From the cell containing the given text, extract its center point as [x, y] coordinate. 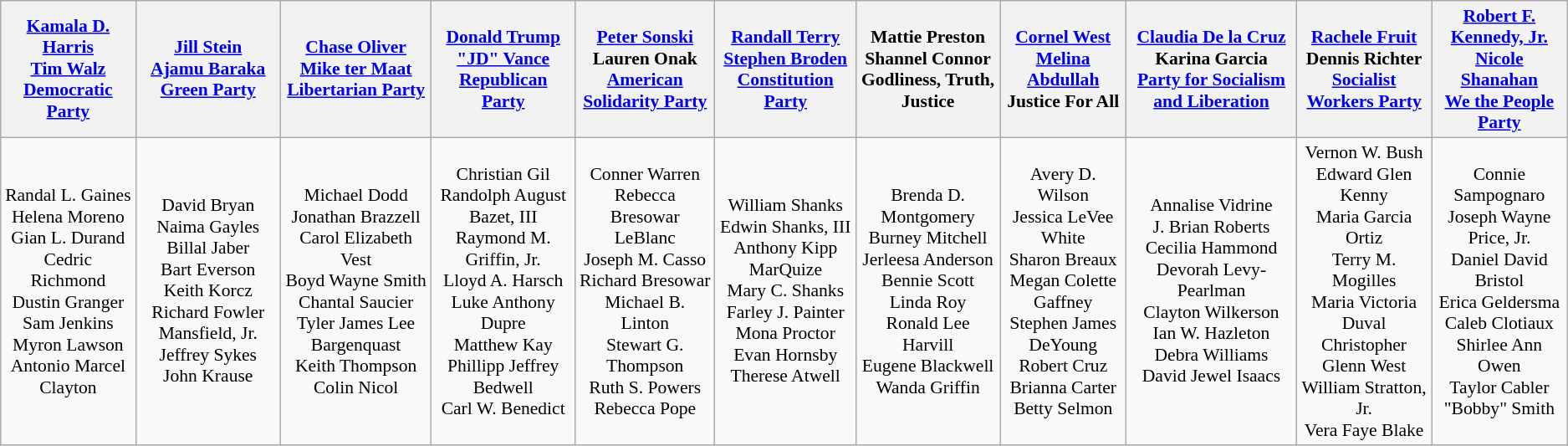
Mattie PrestonShannel ConnorGodliness, Truth, Justice [928, 69]
Vernon W. BushEdward Glen KennyMaria Garcia OrtizTerry M. MogillesMaria Victoria DuvalChristopher Glenn WestWilliam Stratton, Jr.Vera Faye Blake [1364, 291]
Annalise VidrineJ. Brian RobertsCecilia HammondDevorah Levy-PearlmanClayton WilkersonIan W. HazletonDebra WilliamsDavid Jewel Isaacs [1211, 291]
Peter SonskiLauren OnakAmerican Solidarity Party [646, 69]
Donald Trump"JD" VanceRepublican Party [503, 69]
Avery D. WilsonJessica LeVee WhiteSharon BreauxMegan Colette GaffneyStephen James DeYoungRobert CruzBrianna CarterBetty Selmon [1064, 291]
Claudia De la CruzKarina GarciaParty for Socialism and Liberation [1211, 69]
Kamala D. HarrisTim WalzDemocratic Party [69, 69]
Randal L. GainesHelena MorenoGian L. DurandCedric RichmondDustin GrangerSam JenkinsMyron LawsonAntonio Marcel Clayton [69, 291]
David BryanNaima GaylesBillal JaberBart EversonKeith KorczRichard Fowler Mansfield, Jr.Jeffrey SykesJohn Krause [208, 291]
Rachele FruitDennis RichterSocialist Workers Party [1364, 69]
Chase OliverMike ter MaatLibertarian Party [356, 69]
Connie SampognaroJoseph Wayne Price, Jr.Daniel David BristolErica GeldersmaCaleb ClotiauxShirlee Ann OwenTaylor Cabler"Bobby" Smith [1499, 291]
Randall TerryStephen BrodenConstitution Party [786, 69]
Christian GilRandolph August Bazet, IIIRaymond M. Griffin, Jr.Lloyd A. HarschLuke Anthony DupreMatthew KayPhillipp Jeffrey BedwellCarl W. Benedict [503, 291]
Brenda D. MontgomeryBurney MitchellJerleesa AndersonBennie ScottLinda RoyRonald Lee HarvillEugene BlackwellWanda Griffin [928, 291]
Cornel WestMelina AbdullahJustice For All [1064, 69]
Jill SteinAjamu BarakaGreen Party [208, 69]
William ShanksEdwin Shanks, IIIAnthony Kipp MarQuizeMary C. ShanksFarley J. PainterMona ProctorEvan HornsbyTherese Atwell [786, 291]
Robert F. Kennedy, Jr.Nicole ShanahanWe the People Party [1499, 69]
Conner WarrenRebecca Bresowar LeBlancJoseph M. CassoRichard BresowarMichael B. LintonStewart G. ThompsonRuth S. PowersRebecca Pope [646, 291]
Michael DoddJonathan BrazzellCarol Elizabeth VestBoyd Wayne SmithChantal SaucierTyler James Lee BargenquastKeith ThompsonColin Nicol [356, 291]
